Locate the cell with the specified text and output its [x, y] center coordinate. 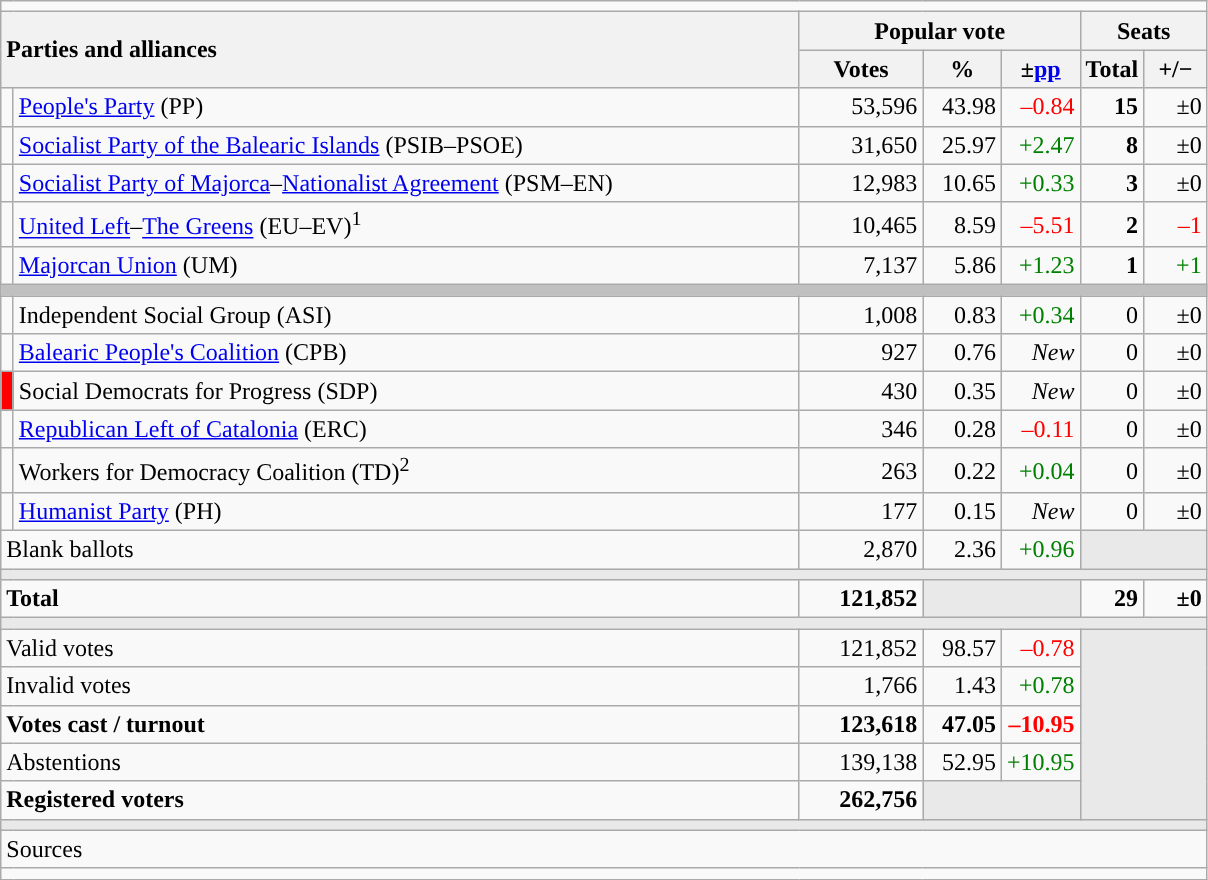
Votes [861, 69]
Majorcan Union (UM) [406, 266]
15 [1112, 107]
+0.78 [1040, 686]
1,766 [861, 686]
+2.47 [1040, 145]
0.35 [962, 391]
0.28 [962, 429]
12,983 [861, 183]
Balearic People's Coalition (CPB) [406, 353]
–10.95 [1040, 724]
+0.34 [1040, 315]
Invalid votes [400, 686]
Workers for Democracy Coalition (TD)2 [406, 470]
1,008 [861, 315]
Valid votes [400, 648]
927 [861, 353]
–1 [1176, 224]
–0.11 [1040, 429]
Independent Social Group (ASI) [406, 315]
8 [1112, 145]
Parties and alliances [400, 50]
Registered voters [400, 800]
123,618 [861, 724]
3 [1112, 183]
Sources [604, 849]
98.57 [962, 648]
25.97 [962, 145]
263 [861, 470]
United Left–The Greens (EU–EV)1 [406, 224]
7,137 [861, 266]
0.22 [962, 470]
People's Party (PP) [406, 107]
Social Democrats for Progress (SDP) [406, 391]
0.15 [962, 512]
Humanist Party (PH) [406, 512]
+0.96 [1040, 550]
29 [1112, 599]
+1 [1176, 266]
43.98 [962, 107]
52.95 [962, 762]
+10.95 [1040, 762]
2,870 [861, 550]
53,596 [861, 107]
–0.84 [1040, 107]
Seats [1144, 31]
Popular vote [940, 31]
346 [861, 429]
8.59 [962, 224]
0.76 [962, 353]
Socialist Party of the Balearic Islands (PSIB–PSOE) [406, 145]
+/− [1176, 69]
1.43 [962, 686]
% [962, 69]
Abstentions [400, 762]
5.86 [962, 266]
47.05 [962, 724]
139,138 [861, 762]
±pp [1040, 69]
+1.23 [1040, 266]
10.65 [962, 183]
0.83 [962, 315]
–5.51 [1040, 224]
Socialist Party of Majorca–Nationalist Agreement (PSM–EN) [406, 183]
2 [1112, 224]
Republican Left of Catalonia (ERC) [406, 429]
1 [1112, 266]
Blank ballots [400, 550]
2.36 [962, 550]
–0.78 [1040, 648]
262,756 [861, 800]
430 [861, 391]
+0.04 [1040, 470]
31,650 [861, 145]
10,465 [861, 224]
Votes cast / turnout [400, 724]
177 [861, 512]
+0.33 [1040, 183]
